Provide the [x, y] coordinate of the cell's center where the given text is located.  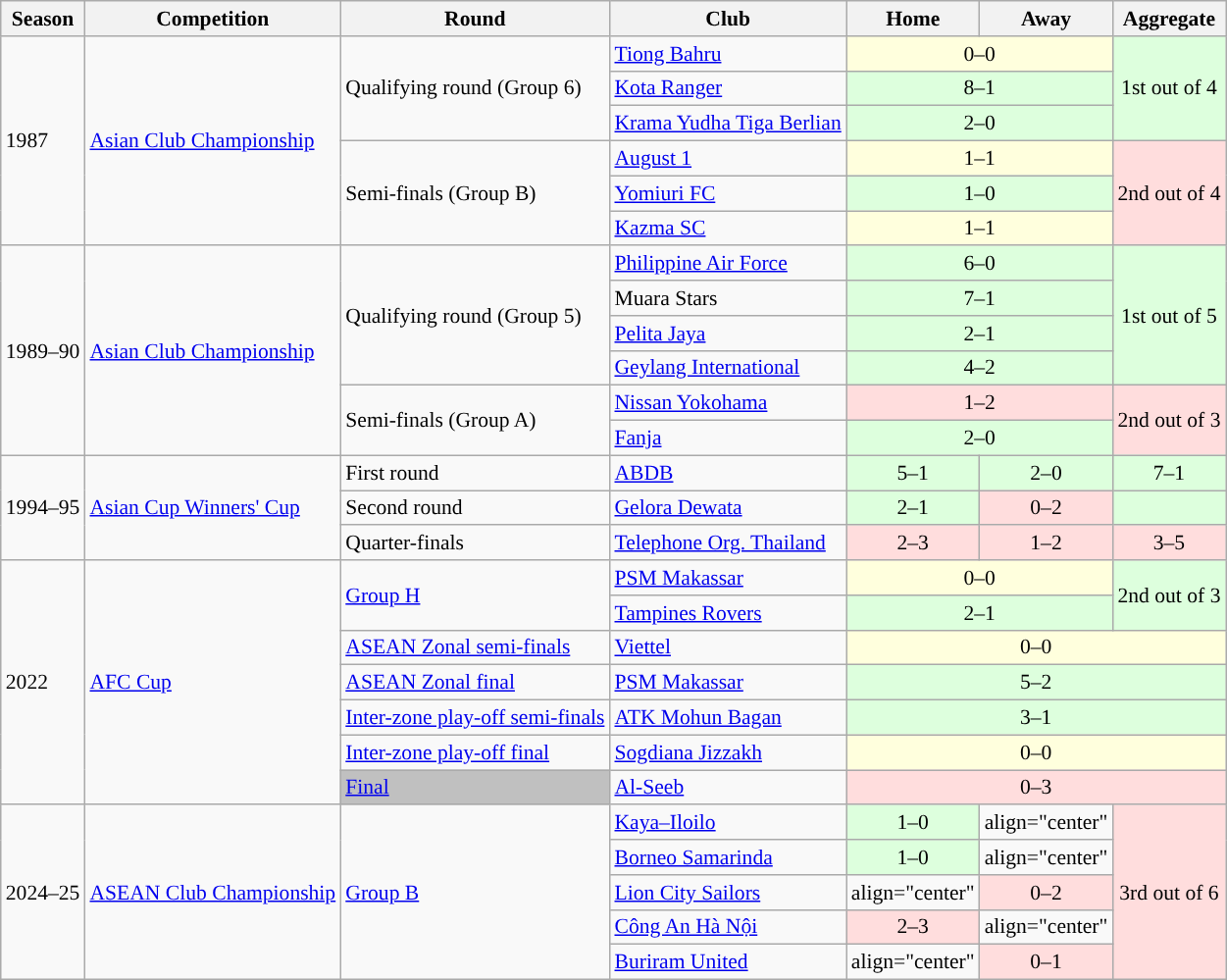
Geylang International [728, 368]
Krama Yudha Tiga Berlian [728, 124]
3–5 [1169, 543]
6–0 [980, 264]
Competition [212, 19]
Semi-finals (Group A) [475, 420]
ASEAN Zonal semi-finals [475, 647]
1st out of 4 [1169, 88]
Quarter-finals [475, 543]
Second round [475, 508]
Gelora Dewata [728, 508]
Inter-zone play-off semi-finals [475, 718]
2nd out of 4 [1169, 194]
Season [43, 19]
Yomiuri FC [728, 193]
Group B [475, 893]
3–1 [1036, 718]
Group H [475, 594]
Club [728, 19]
Viettel [728, 647]
Tampines Rovers [728, 613]
4–2 [980, 368]
Kaya–Iloilo [728, 823]
Aggregate [1169, 19]
August 1 [728, 159]
Công An Hà Nội [728, 927]
Lion City Sailors [728, 893]
Kazma SC [728, 229]
Inter-zone play-off final [475, 752]
AFC Cup [212, 683]
2022 [43, 683]
Home [913, 19]
Final [475, 788]
Round [475, 19]
Away [1047, 19]
ATK Mohun Bagan [728, 718]
1994–95 [43, 508]
ABDB [728, 473]
Asian Cup Winners' Cup [212, 508]
3rd out of 6 [1169, 893]
Pelita Jaya [728, 334]
Qualifying round (Group 6) [475, 88]
Qualifying round (Group 5) [475, 316]
Al-Seeb [728, 788]
First round [475, 473]
Muara Stars [728, 298]
Fanja [728, 438]
5–1 [913, 473]
Tiong Bahru [728, 54]
0–3 [1036, 788]
0–1 [1047, 962]
ASEAN Club Championship [212, 893]
Buriram United [728, 962]
5–2 [1036, 683]
2024–25 [43, 893]
Semi-finals (Group B) [475, 194]
Kota Ranger [728, 88]
Telephone Org. Thailand [728, 543]
1987 [43, 141]
Sogdiana Jizzakh [728, 752]
ASEAN Zonal final [475, 683]
1989–90 [43, 351]
Nissan Yokohama [728, 403]
Borneo Samarinda [728, 857]
1st out of 5 [1169, 316]
Philippine Air Force [728, 264]
8–1 [980, 88]
